Search for the cell housing the specified text and yield its [X, Y] center coordinate. 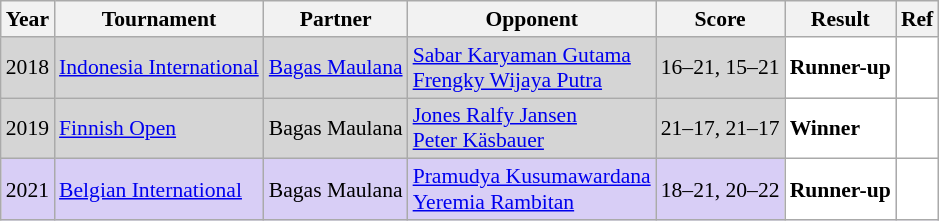
2021 [28, 190]
Indonesia International [159, 68]
Year [28, 19]
Belgian International [159, 190]
Winner [840, 128]
Pramudya Kusumawardana Yeremia Rambitan [532, 190]
21–17, 21–17 [720, 128]
16–21, 15–21 [720, 68]
2019 [28, 128]
Jones Ralfy Jansen Peter Käsbauer [532, 128]
Sabar Karyaman Gutama Frengky Wijaya Putra [532, 68]
Ref [917, 19]
18–21, 20–22 [720, 190]
Partner [336, 19]
Finnish Open [159, 128]
Result [840, 19]
Score [720, 19]
Opponent [532, 19]
Tournament [159, 19]
2018 [28, 68]
